Search for the cell housing the specified text and yield its (x, y) center coordinate. 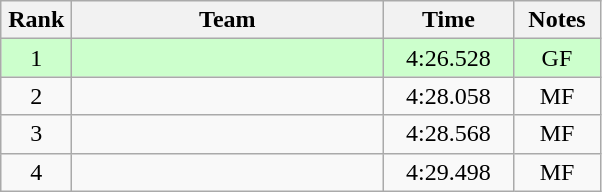
1 (36, 58)
Notes (557, 20)
Time (448, 20)
Team (228, 20)
2 (36, 96)
4 (36, 172)
GF (557, 58)
Rank (36, 20)
3 (36, 134)
4:29.498 (448, 172)
4:26.528 (448, 58)
4:28.058 (448, 96)
4:28.568 (448, 134)
